Provide the [x, y] coordinate of the cell's center where the given text is located.  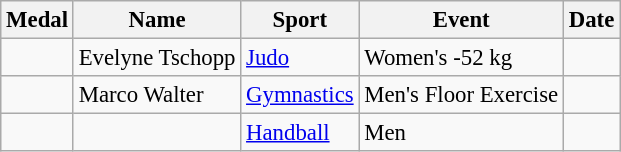
Evelyne Tschopp [156, 58]
Men [462, 133]
Date [591, 20]
Medal [38, 20]
Women's -52 kg [462, 58]
Men's Floor Exercise [462, 95]
Name [156, 20]
Sport [300, 20]
Marco Walter [156, 95]
Gymnastics [300, 95]
Handball [300, 133]
Judo [300, 58]
Event [462, 20]
